Identify which cell holds the provided text, then report its (X, Y) central coordinate. 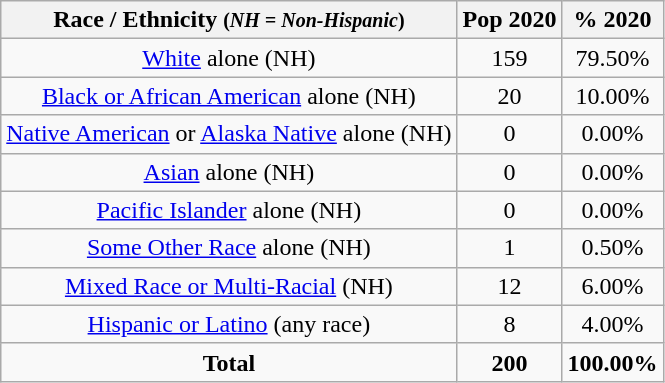
4.00% (612, 324)
100.00% (612, 362)
Asian alone (NH) (229, 172)
12 (510, 286)
8 (510, 324)
Some Other Race alone (NH) (229, 248)
% 2020 (612, 20)
10.00% (612, 96)
Mixed Race or Multi-Racial (NH) (229, 286)
0.50% (612, 248)
1 (510, 248)
Pop 2020 (510, 20)
6.00% (612, 286)
159 (510, 58)
Race / Ethnicity (NH = Non-Hispanic) (229, 20)
20 (510, 96)
Native American or Alaska Native alone (NH) (229, 134)
200 (510, 362)
Hispanic or Latino (any race) (229, 324)
White alone (NH) (229, 58)
Pacific Islander alone (NH) (229, 210)
Total (229, 362)
79.50% (612, 58)
Black or African American alone (NH) (229, 96)
